From the cell containing the given text, extract its center point as (X, Y) coordinate. 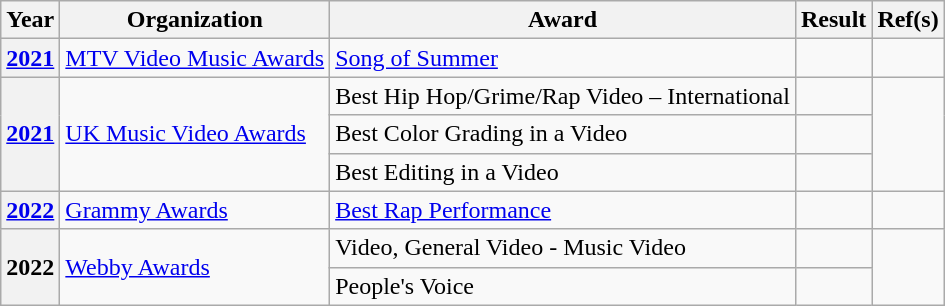
Best Color Grading in a Video (563, 134)
Best Hip Hop/Grime/Rap Video – International (563, 96)
Best Rap Performance (563, 210)
Webby Awards (195, 267)
Organization (195, 20)
Year (30, 20)
MTV Video Music Awards (195, 58)
Best Editing in a Video (563, 172)
Award (563, 20)
Video, General Video - Music Video (563, 248)
Ref(s) (908, 20)
Result (833, 20)
People's Voice (563, 286)
UK Music Video Awards (195, 134)
Grammy Awards (195, 210)
Song of Summer (563, 58)
